For the text-containing cell, return its midpoint in [x, y] coordinate format. 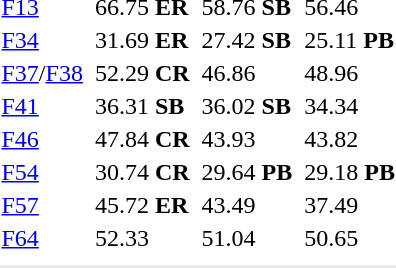
30.74 CR [142, 172]
47.84 CR [142, 139]
F46 [42, 139]
F41 [42, 106]
F57 [42, 205]
52.29 CR [142, 73]
36.02 SB [247, 106]
F54 [42, 172]
F64 [42, 238]
29.64 PB [247, 172]
F37/F38 [42, 73]
45.72 ER [142, 205]
31.69 ER [142, 40]
43.49 [247, 205]
52.33 [142, 238]
43.93 [247, 139]
36.31 SB [142, 106]
46.86 [247, 73]
27.42 SB [247, 40]
51.04 [247, 238]
F34 [42, 40]
